Identify which cell holds the provided text, then report its (x, y) central coordinate. 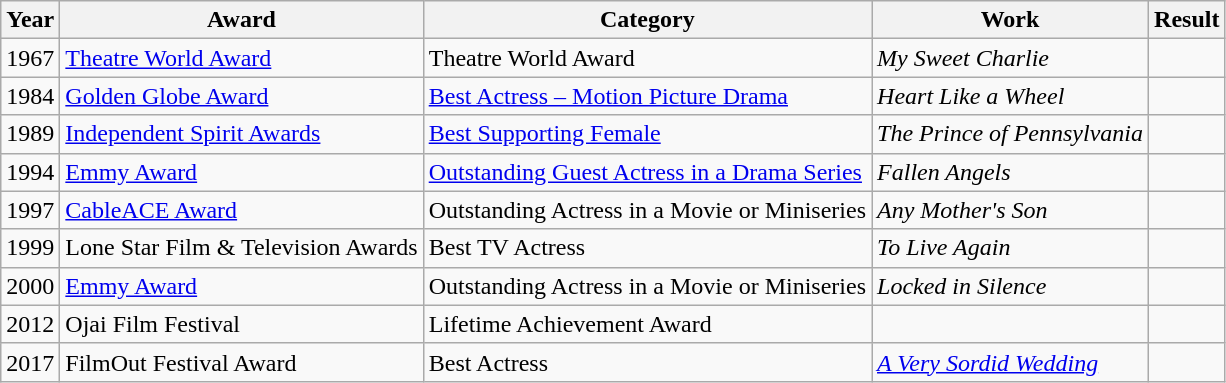
2017 (30, 362)
1984 (30, 96)
Result (1187, 20)
Any Mother's Son (1010, 210)
Fallen Angels (1010, 172)
Locked in Silence (1010, 286)
Independent Spirit Awards (242, 134)
Best Actress (647, 362)
Best TV Actress (647, 248)
Year (30, 20)
Heart Like a Wheel (1010, 96)
Category (647, 20)
The Prince of Pennsylvania (1010, 134)
A Very Sordid Wedding (1010, 362)
My Sweet Charlie (1010, 58)
Work (1010, 20)
Outstanding Guest Actress in a Drama Series (647, 172)
Lone Star Film & Television Awards (242, 248)
To Live Again (1010, 248)
Ojai Film Festival (242, 324)
1989 (30, 134)
FilmOut Festival Award (242, 362)
Best Supporting Female (647, 134)
2012 (30, 324)
Award (242, 20)
CableACE Award (242, 210)
2000 (30, 286)
Best Actress – Motion Picture Drama (647, 96)
1997 (30, 210)
1994 (30, 172)
1967 (30, 58)
Golden Globe Award (242, 96)
1999 (30, 248)
Lifetime Achievement Award (647, 324)
